Locate the cell with the specified text and output its (X, Y) center coordinate. 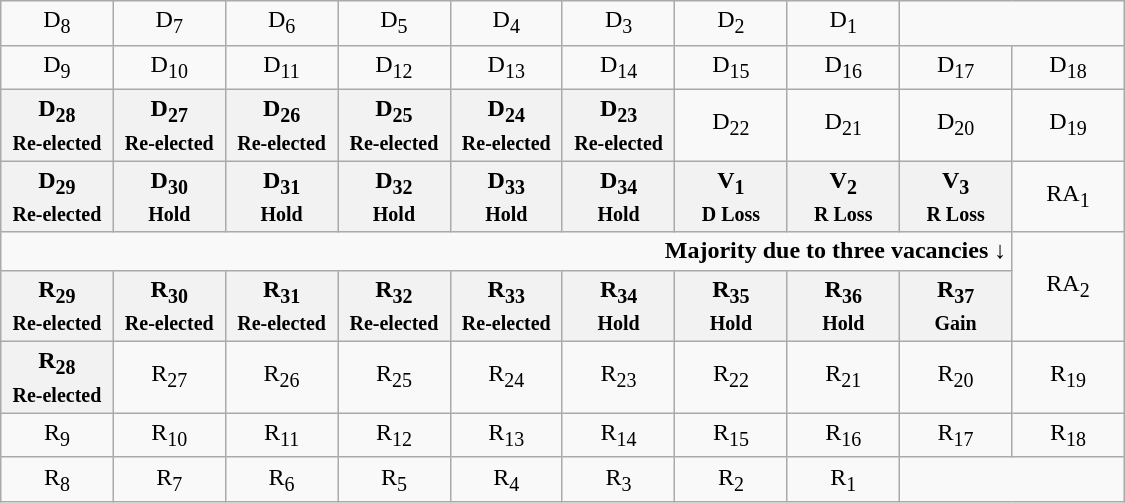
D15 (731, 67)
R11 (281, 435)
R14 (618, 435)
D31Hold (281, 196)
R35Hold (731, 306)
D16 (843, 67)
R8 (57, 479)
D5 (394, 23)
D32Hold (394, 196)
R19 (1068, 378)
D22 (731, 124)
D28Re-elected (57, 124)
R26 (281, 378)
D13 (506, 67)
D20 (955, 124)
D27Re-elected (169, 124)
R36Hold (843, 306)
R21 (843, 378)
V2R Loss (843, 196)
D2 (731, 23)
D25Re-elected (394, 124)
RA2 (1068, 286)
R33Re-elected (506, 306)
D3 (618, 23)
D6 (281, 23)
D11 (281, 67)
D14 (618, 67)
R34Hold (618, 306)
R30Re-elected (169, 306)
R12 (394, 435)
D23Re-elected (618, 124)
R29Re-elected (57, 306)
D7 (169, 23)
R7 (169, 479)
R17 (955, 435)
D12 (394, 67)
V1D Loss (731, 196)
D17 (955, 67)
R4 (506, 479)
D18 (1068, 67)
R13 (506, 435)
D10 (169, 67)
D1 (843, 23)
D33Hold (506, 196)
R10 (169, 435)
R6 (281, 479)
R37Gain (955, 306)
R32Re-elected (394, 306)
R31Re-elected (281, 306)
D29Re-elected (57, 196)
D34Hold (618, 196)
D24Re-elected (506, 124)
V3R Loss (955, 196)
RA1 (1068, 196)
R24 (506, 378)
R27 (169, 378)
D30Hold (169, 196)
Majority due to three vacancies ↓ (506, 251)
D21 (843, 124)
R3 (618, 479)
R22 (731, 378)
D26Re-elected (281, 124)
R23 (618, 378)
R18 (1068, 435)
R5 (394, 479)
D9 (57, 67)
R16 (843, 435)
R9 (57, 435)
R2 (731, 479)
D4 (506, 23)
D8 (57, 23)
R15 (731, 435)
R25 (394, 378)
R1 (843, 479)
R20 (955, 378)
R28Re-elected (57, 378)
D19 (1068, 124)
